Search for the cell housing the specified text and yield its (x, y) center coordinate. 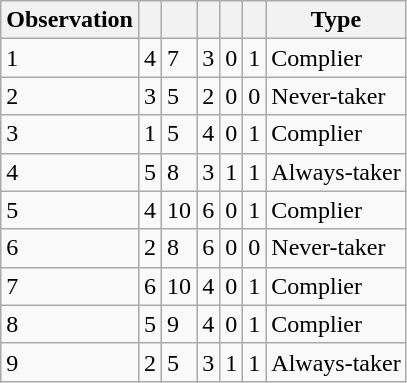
Type (336, 20)
Observation (70, 20)
